For the text-containing cell, return its midpoint in [x, y] coordinate format. 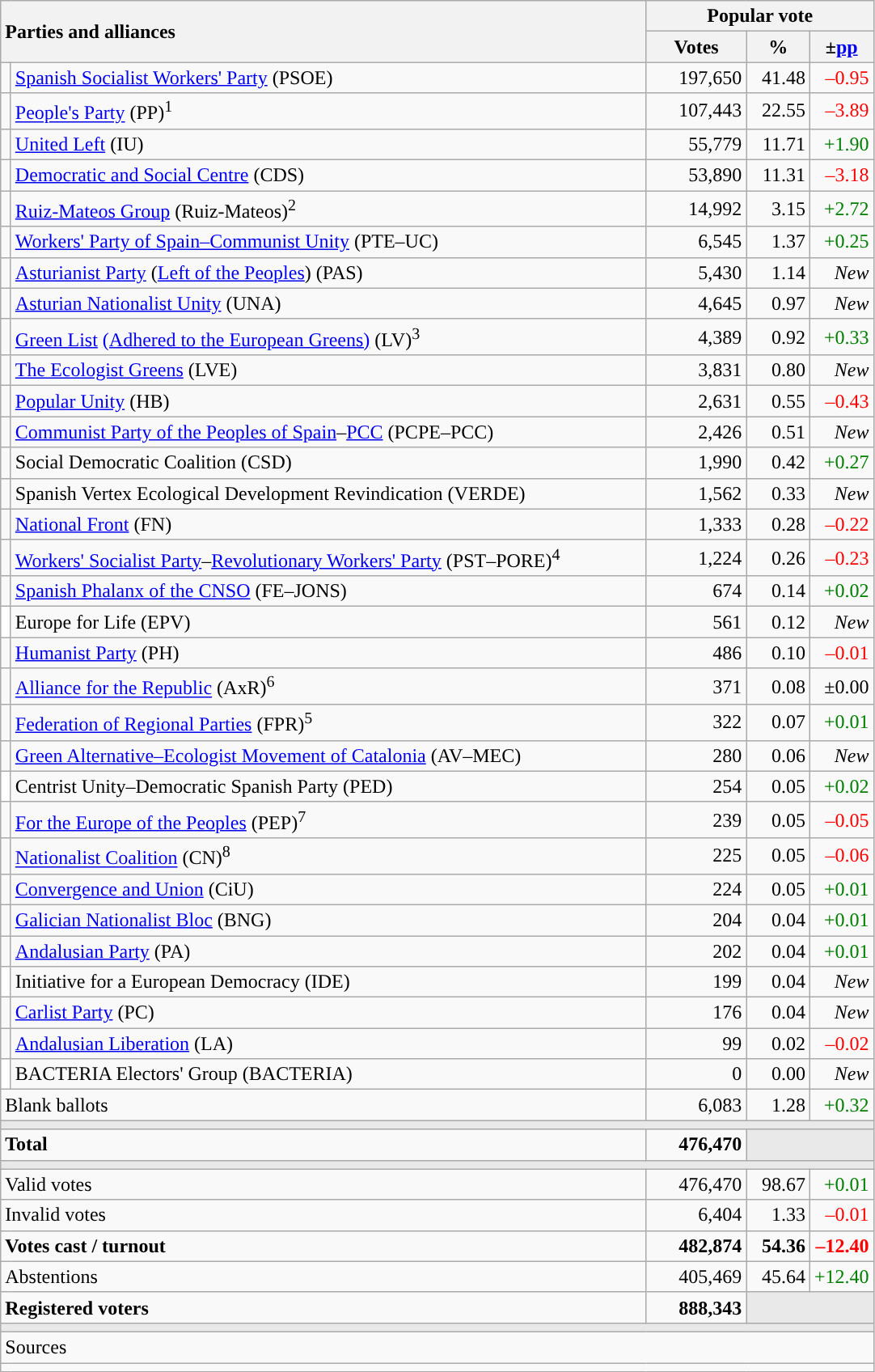
1.14 [778, 273]
–0.22 [841, 524]
Asturian Nationalist Unity (UNA) [328, 303]
199 [696, 982]
0.92 [778, 337]
People's Party (PP)1 [328, 112]
3,831 [696, 371]
Popular Unity (HB) [328, 401]
Europe for Life (EPV) [328, 622]
0.42 [778, 463]
6,083 [696, 1105]
0.51 [778, 432]
41.48 [778, 78]
1,990 [696, 463]
Votes [696, 47]
Green List (Adhered to the European Greens) (LV)3 [328, 337]
BACTERIA Electors' Group (BACTERIA) [328, 1074]
Parties and alliances [323, 32]
0.97 [778, 303]
224 [696, 889]
0.10 [778, 653]
405,469 [696, 1277]
–3.89 [841, 112]
2,426 [696, 432]
+0.27 [841, 463]
Andalusian Party (PA) [328, 951]
55,779 [696, 144]
+12.40 [841, 1277]
–0.02 [841, 1044]
Invalid votes [323, 1215]
Humanist Party (PH) [328, 653]
54.36 [778, 1246]
For the Europe of the Peoples (PEP)7 [328, 820]
+0.32 [841, 1105]
107,443 [696, 112]
Spanish Phalanx of the CNSO (FE–JONS) [328, 591]
Valid votes [323, 1184]
+0.33 [841, 337]
0.02 [778, 1044]
–0.05 [841, 820]
Federation of Regional Parties (FPR)5 [328, 723]
0.33 [778, 493]
482,874 [696, 1246]
1,224 [696, 558]
14,992 [696, 209]
+1.90 [841, 144]
371 [696, 686]
–3.18 [841, 176]
Asturianist Party (Left of the Peoples) (PAS) [328, 273]
0.07 [778, 723]
486 [696, 653]
–0.43 [841, 401]
Abstentions [323, 1277]
Registered voters [323, 1307]
1.37 [778, 242]
197,650 [696, 78]
0.06 [778, 756]
Convergence and Union (CiU) [328, 889]
254 [696, 786]
+2.72 [841, 209]
Galician Nationalist Bloc (BNG) [328, 920]
Green Alternative–Ecologist Movement of Catalonia (AV–MEC) [328, 756]
±pp [841, 47]
0.55 [778, 401]
1,562 [696, 493]
6,404 [696, 1215]
–0.95 [841, 78]
4,645 [696, 303]
2,631 [696, 401]
0.00 [778, 1074]
11.71 [778, 144]
1.28 [778, 1105]
Initiative for a European Democracy (IDE) [328, 982]
202 [696, 951]
–12.40 [841, 1246]
Democratic and Social Centre (CDS) [328, 176]
Spanish Vertex Ecological Development Revindication (VERDE) [328, 493]
National Front (FN) [328, 524]
Votes cast / turnout [323, 1246]
Popular vote [760, 16]
–0.06 [841, 856]
Total [323, 1145]
176 [696, 1013]
Social Democratic Coalition (CSD) [328, 463]
Sources [437, 1347]
0.26 [778, 558]
1.33 [778, 1215]
0.12 [778, 622]
561 [696, 622]
0.80 [778, 371]
5,430 [696, 273]
Ruiz-Mateos Group (Ruiz-Mateos)2 [328, 209]
888,343 [696, 1307]
+0.25 [841, 242]
–0.23 [841, 558]
United Left (IU) [328, 144]
6,545 [696, 242]
Andalusian Liberation (LA) [328, 1044]
% [778, 47]
280 [696, 756]
22.55 [778, 112]
225 [696, 856]
99 [696, 1044]
Workers' Party of Spain–Communist Unity (PTE–UC) [328, 242]
53,890 [696, 176]
322 [696, 723]
1,333 [696, 524]
204 [696, 920]
Workers' Socialist Party–Revolutionary Workers' Party (PST–PORE)4 [328, 558]
0.08 [778, 686]
Carlist Party (PC) [328, 1013]
0.28 [778, 524]
Communist Party of the Peoples of Spain–PCC (PCPE–PCC) [328, 432]
0 [696, 1074]
0.14 [778, 591]
Alliance for the Republic (AxR)6 [328, 686]
4,389 [696, 337]
3.15 [778, 209]
674 [696, 591]
11.31 [778, 176]
Spanish Socialist Workers' Party (PSOE) [328, 78]
Nationalist Coalition (CN)8 [328, 856]
The Ecologist Greens (LVE) [328, 371]
239 [696, 820]
±0.00 [841, 686]
98.67 [778, 1184]
Centrist Unity–Democratic Spanish Party (PED) [328, 786]
Blank ballots [323, 1105]
45.64 [778, 1277]
